Provide the (x, y) coordinate of the cell's center where the given text is located.  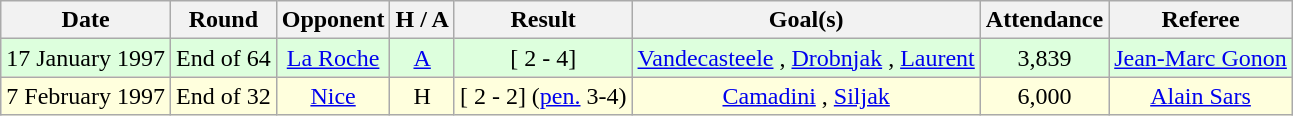
Nice (333, 96)
La Roche (333, 58)
Goal(s) (806, 20)
Result (543, 20)
End of 64 (223, 58)
17 January 1997 (86, 58)
Opponent (333, 20)
H (422, 96)
A (422, 58)
Jean-Marc Gonon (1201, 58)
[ 2 - 2] (pen. 3-4) (543, 96)
Alain Sars (1201, 96)
3,839 (1044, 58)
Camadini , Siljak (806, 96)
Attendance (1044, 20)
[ 2 - 4] (543, 58)
End of 32 (223, 96)
Vandecasteele , Drobnjak , Laurent (806, 58)
7 February 1997 (86, 96)
Date (86, 20)
H / A (422, 20)
Round (223, 20)
Referee (1201, 20)
6,000 (1044, 96)
